Scan for the cell matching the given text and deliver its [x, y] coordinate at center. 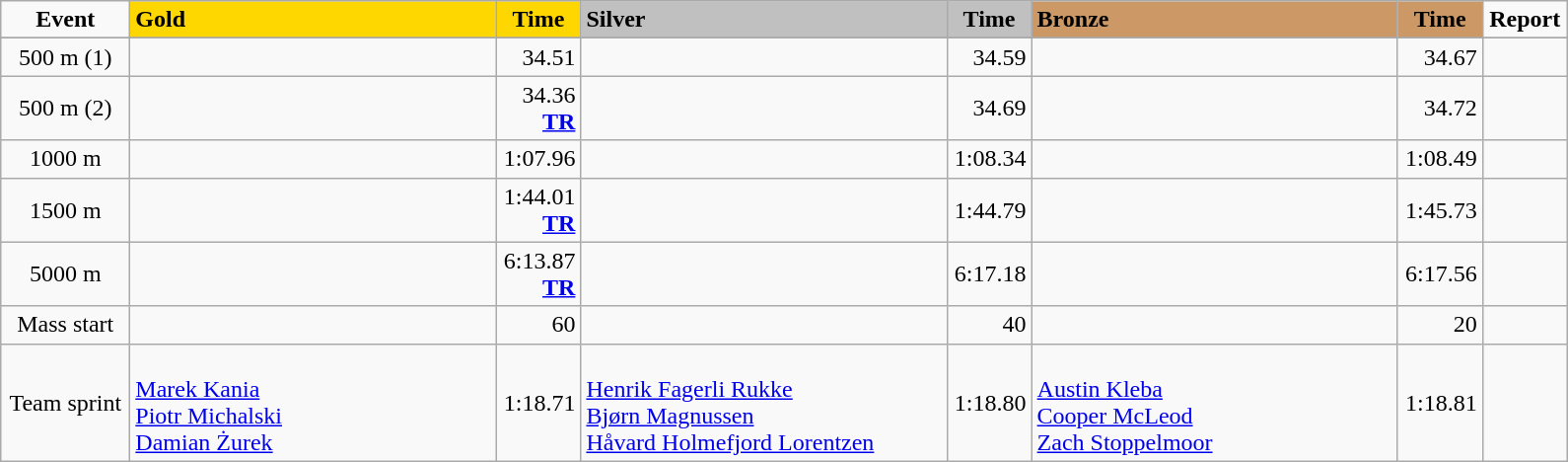
60 [538, 325]
Gold [314, 20]
1000 m [65, 159]
500 m (1) [65, 57]
1:18.71 [538, 403]
Report [1525, 20]
1:44.79 [989, 209]
Bronze [1215, 20]
1:18.80 [989, 403]
6:13.87TR [538, 274]
1:44.01TR [538, 209]
6:17.18 [989, 274]
Marek KaniaPiotr MichalskiDamian Żurek [314, 403]
1:45.73 [1440, 209]
34.67 [1440, 57]
1:18.81 [1440, 403]
500 m (2) [65, 109]
34.51 [538, 57]
Event [65, 20]
5000 m [65, 274]
1:08.49 [1440, 159]
34.69 [989, 109]
Silver [763, 20]
34.72 [1440, 109]
1:08.34 [989, 159]
1500 m [65, 209]
6:17.56 [1440, 274]
Austin KlebaCooper McLeodZach Stoppelmoor [1215, 403]
20 [1440, 325]
34.59 [989, 57]
Henrik Fagerli RukkeBjørn MagnussenHåvard Holmefjord Lorentzen [763, 403]
Team sprint [65, 403]
1:07.96 [538, 159]
34.36TR [538, 109]
40 [989, 325]
Mass start [65, 325]
